Output the (X, Y) coordinate of the center of the cell containing the given text.  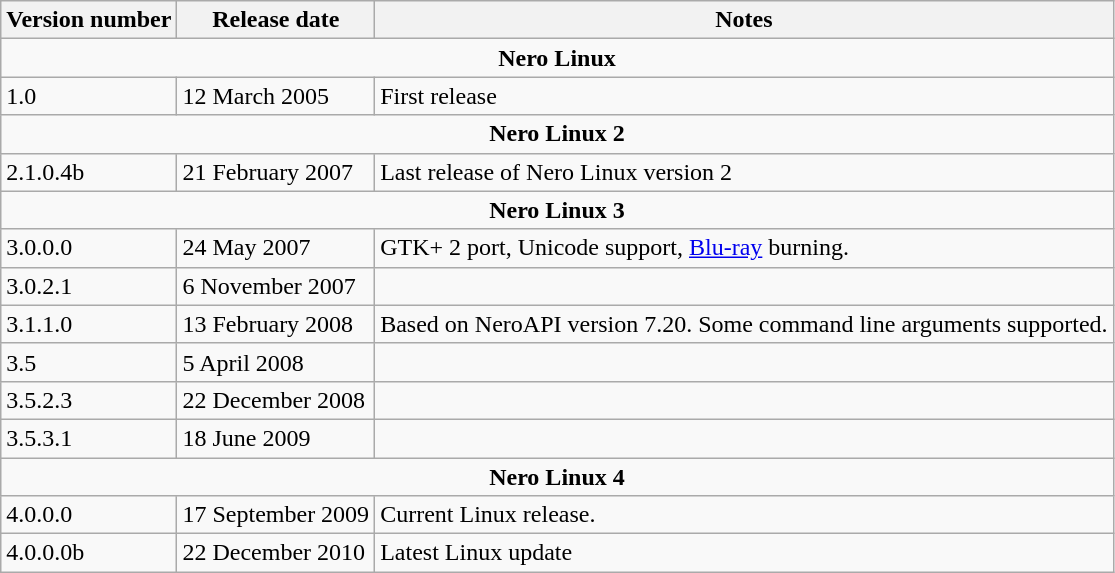
Last release of Nero Linux version 2 (744, 172)
3.0.2.1 (89, 286)
Notes (744, 20)
Latest Linux update (744, 553)
1.0 (89, 96)
2.1.0.4b (89, 172)
First release (744, 96)
17 September 2009 (276, 515)
Current Linux release. (744, 515)
24 May 2007 (276, 248)
4.0.0.0 (89, 515)
3.5.2.3 (89, 400)
21 February 2007 (276, 172)
12 March 2005 (276, 96)
5 April 2008 (276, 362)
3.5 (89, 362)
4.0.0.0b (89, 553)
Release date (276, 20)
22 December 2010 (276, 553)
3.5.3.1 (89, 438)
Nero Linux 4 (557, 477)
18 June 2009 (276, 438)
Nero Linux 3 (557, 210)
3.1.1.0 (89, 324)
3.0.0.0 (89, 248)
Version number (89, 20)
6 November 2007 (276, 286)
Nero Linux 2 (557, 134)
Based on NeroAPI version 7.20. Some command line arguments supported. (744, 324)
GTK+ 2 port, Unicode support, Blu-ray burning. (744, 248)
13 February 2008 (276, 324)
Nero Linux (557, 58)
22 December 2008 (276, 400)
